Scan for the cell matching the given text and deliver its [X, Y] coordinate at center. 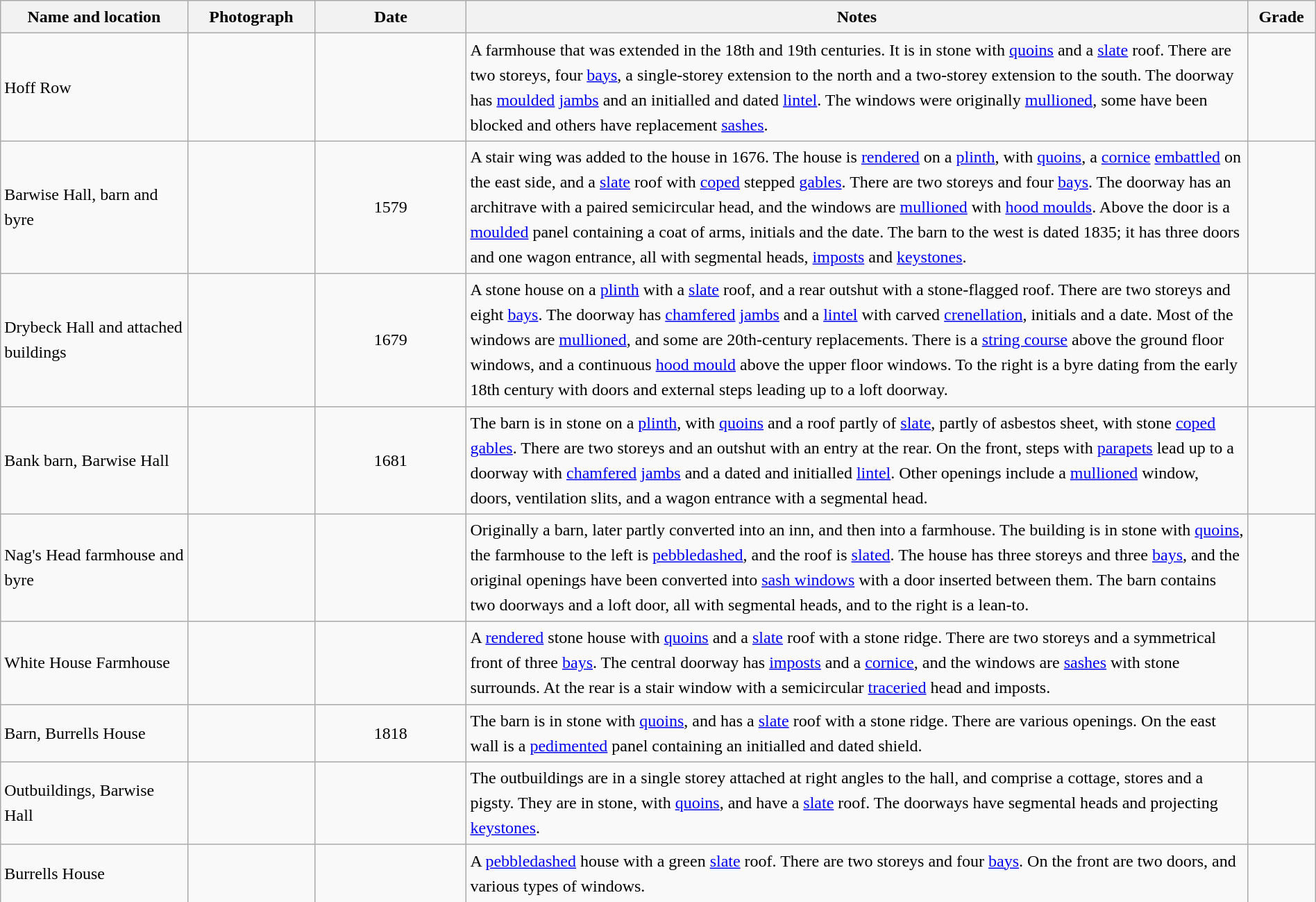
1818 [391, 733]
Photograph [251, 17]
Date [391, 17]
Nag's Head farmhouse and byre [94, 568]
White House Farmhouse [94, 662]
1579 [391, 207]
Notes [857, 17]
Burrells House [94, 874]
Grade [1281, 17]
Outbuildings, Barwise Hall [94, 803]
Drybeck Hall and attached buildings [94, 340]
1679 [391, 340]
Hoff Row [94, 87]
Barn, Burrells House [94, 733]
Bank barn, Barwise Hall [94, 460]
Name and location [94, 17]
1681 [391, 460]
A pebbledashed house with a green slate roof. There are two storeys and four bays. On the front are two doors, and various types of windows. [857, 874]
Barwise Hall, barn and byre [94, 207]
